For the text-containing cell, return its midpoint in (x, y) coordinate format. 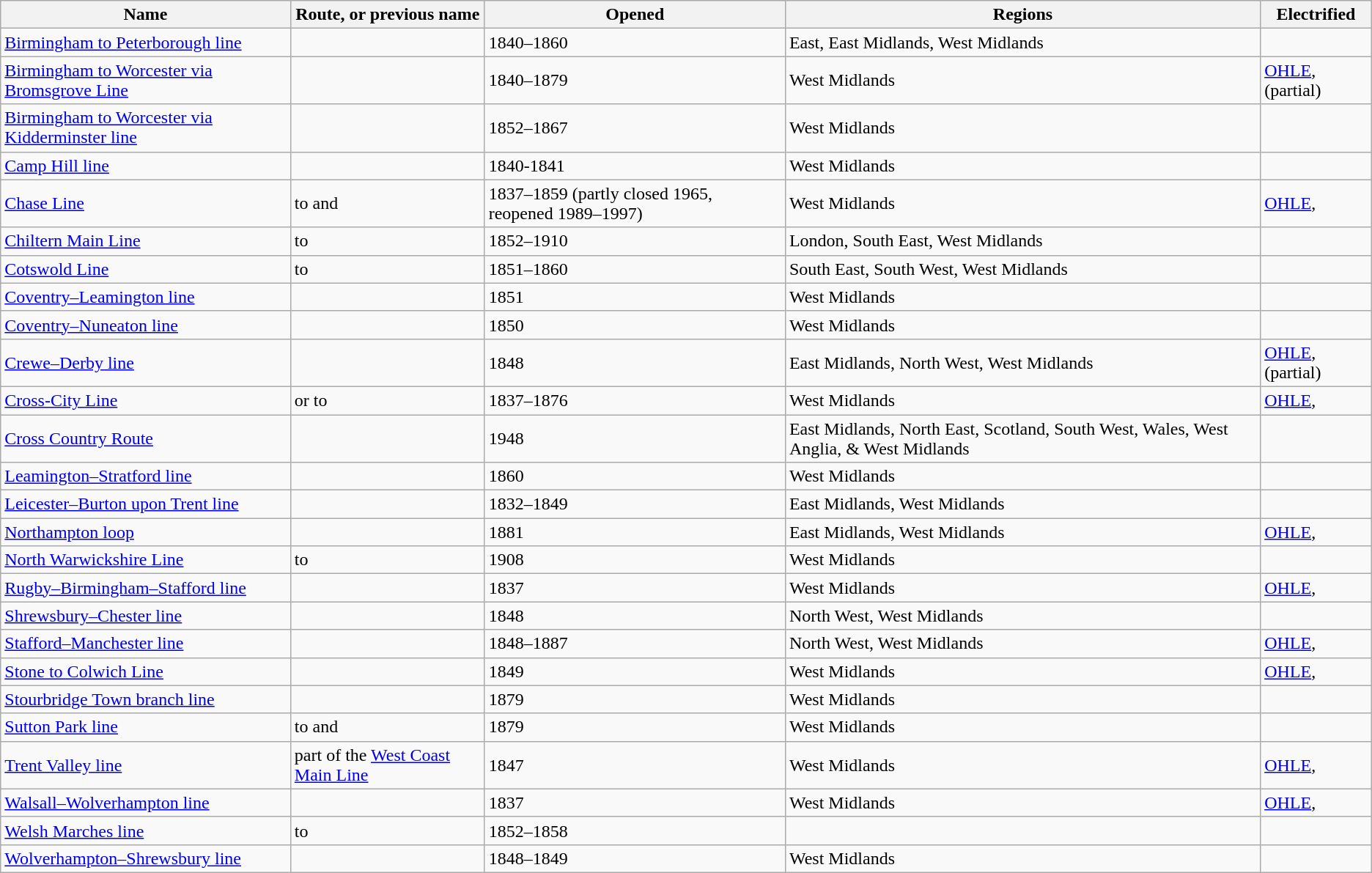
Opened (635, 15)
Welsh Marches line (146, 830)
Stourbridge Town branch line (146, 699)
Electrified (1316, 15)
Camp Hill line (146, 166)
Name (146, 15)
East Midlands, North East, Scotland, South West, Wales, West Anglia, & West Midlands (1022, 438)
London, South East, West Midlands (1022, 241)
1852–1858 (635, 830)
Trent Valley line (146, 765)
Regions (1022, 15)
Wolverhampton–Shrewsbury line (146, 858)
Cross Country Route (146, 438)
Route, or previous name (387, 15)
Crewe–Derby line (146, 362)
Cross-City Line (146, 400)
Birmingham to Worcester via Bromsgrove Line (146, 81)
Birmingham to Worcester via Kidderminster line (146, 128)
1860 (635, 476)
Sutton Park line (146, 727)
Shrewsbury–Chester line (146, 616)
1837–1859 (partly closed 1965, reopened 1989–1997) (635, 204)
1832–1849 (635, 504)
1837–1876 (635, 400)
North Warwickshire Line (146, 560)
Chiltern Main Line (146, 241)
part of the West Coast Main Line (387, 765)
1851–1860 (635, 269)
Northampton loop (146, 532)
1851 (635, 297)
1849 (635, 671)
1840–1879 (635, 81)
East Midlands, North West, West Midlands (1022, 362)
1848–1849 (635, 858)
1852–1910 (635, 241)
Walsall–Wolverhampton line (146, 803)
Rugby–Birmingham–Stafford line (146, 588)
Cotswold Line (146, 269)
South East, South West, West Midlands (1022, 269)
Coventry–Nuneaton line (146, 325)
Stafford–Manchester line (146, 644)
Stone to Colwich Line (146, 671)
1840-1841 (635, 166)
1848–1887 (635, 644)
1840–1860 (635, 43)
1847 (635, 765)
1852–1867 (635, 128)
Chase Line (146, 204)
1908 (635, 560)
Birmingham to Peterborough line (146, 43)
East, East Midlands, West Midlands (1022, 43)
Leicester–Burton upon Trent line (146, 504)
Leamington–Stratford line (146, 476)
or to (387, 400)
1948 (635, 438)
1850 (635, 325)
Coventry–Leamington line (146, 297)
1881 (635, 532)
